From the cell containing the given text, extract its center point as [X, Y] coordinate. 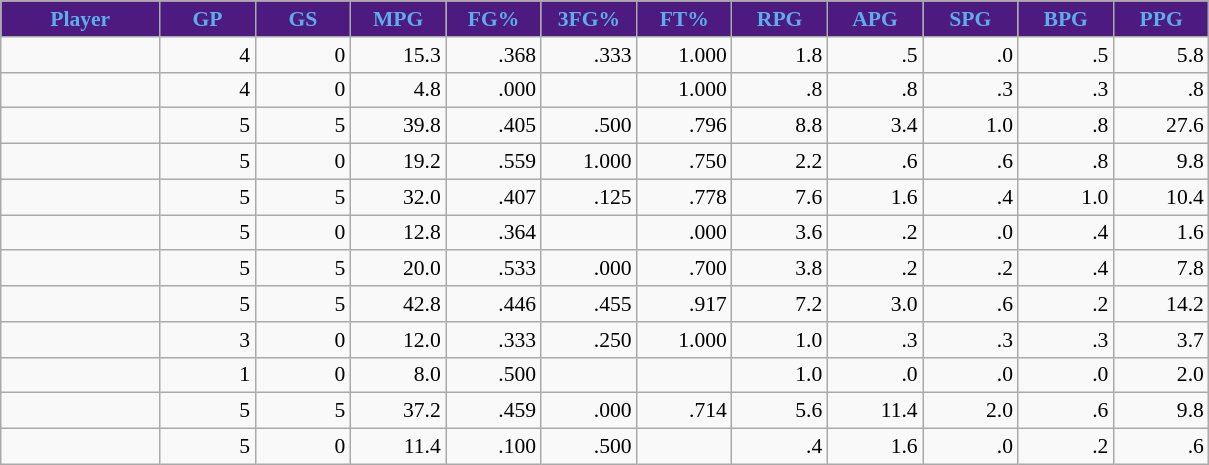
GP [208, 19]
.778 [684, 197]
3.6 [780, 233]
5.8 [1161, 55]
.559 [494, 162]
Player [80, 19]
12.0 [398, 340]
.700 [684, 269]
8.8 [780, 126]
FT% [684, 19]
3 [208, 340]
7.8 [1161, 269]
3.0 [874, 304]
.446 [494, 304]
BPG [1066, 19]
PPG [1161, 19]
3.7 [1161, 340]
32.0 [398, 197]
39.8 [398, 126]
.459 [494, 411]
.250 [588, 340]
SPG [970, 19]
10.4 [1161, 197]
20.0 [398, 269]
8.0 [398, 375]
.364 [494, 233]
3.4 [874, 126]
1 [208, 375]
.796 [684, 126]
APG [874, 19]
15.3 [398, 55]
.100 [494, 447]
19.2 [398, 162]
4.8 [398, 90]
.750 [684, 162]
7.2 [780, 304]
12.8 [398, 233]
14.2 [1161, 304]
7.6 [780, 197]
.405 [494, 126]
RPG [780, 19]
.714 [684, 411]
1.8 [780, 55]
.455 [588, 304]
.917 [684, 304]
2.2 [780, 162]
27.6 [1161, 126]
.407 [494, 197]
3FG% [588, 19]
.368 [494, 55]
FG% [494, 19]
3.8 [780, 269]
.125 [588, 197]
.533 [494, 269]
37.2 [398, 411]
5.6 [780, 411]
42.8 [398, 304]
MPG [398, 19]
GS [302, 19]
